Find where the given text appears and provide that cell's center as [X, Y] coordinate. 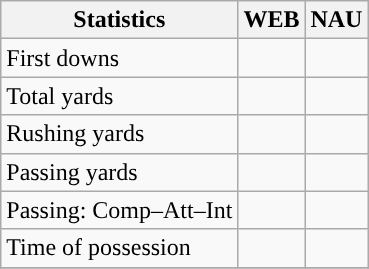
Total yards [120, 96]
Rushing yards [120, 134]
Passing yards [120, 172]
WEB [272, 20]
Time of possession [120, 248]
Passing: Comp–Att–Int [120, 210]
Statistics [120, 20]
First downs [120, 58]
NAU [336, 20]
